From the cell containing the given text, extract its center point as [x, y] coordinate. 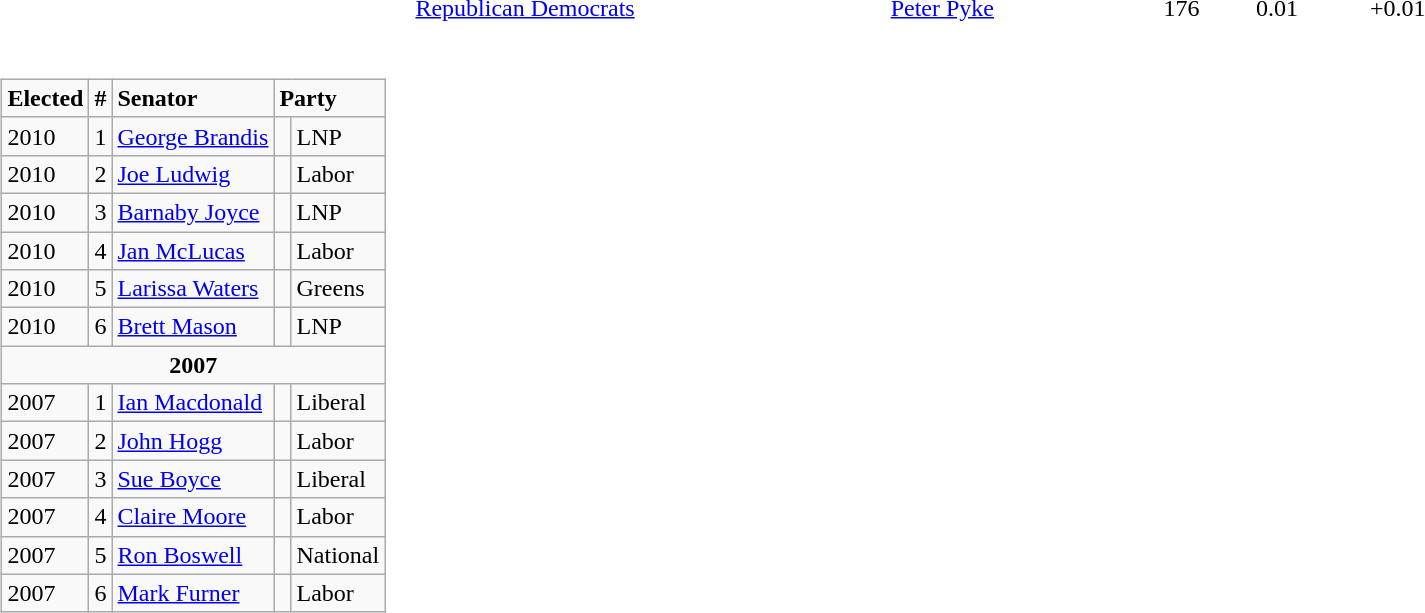
Larissa Waters [193, 289]
Sue Boyce [193, 479]
Jan McLucas [193, 251]
Barnaby Joyce [193, 212]
Senator [193, 98]
Greens [338, 289]
Ian Macdonald [193, 403]
National [338, 555]
Claire Moore [193, 517]
George Brandis [193, 136]
Elected [46, 98]
Mark Furner [193, 593]
Party [330, 98]
John Hogg [193, 441]
Ron Boswell [193, 555]
Joe Ludwig [193, 174]
Brett Mason [193, 327]
# [100, 98]
